Locate the cell with the specified text and output its (X, Y) center coordinate. 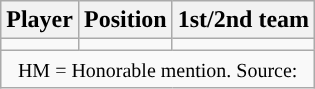
Position (125, 20)
HM = Honorable mention. Source: (158, 69)
Player (40, 20)
1st/2nd team (243, 20)
